Identify which cell holds the provided text, then report its [x, y] central coordinate. 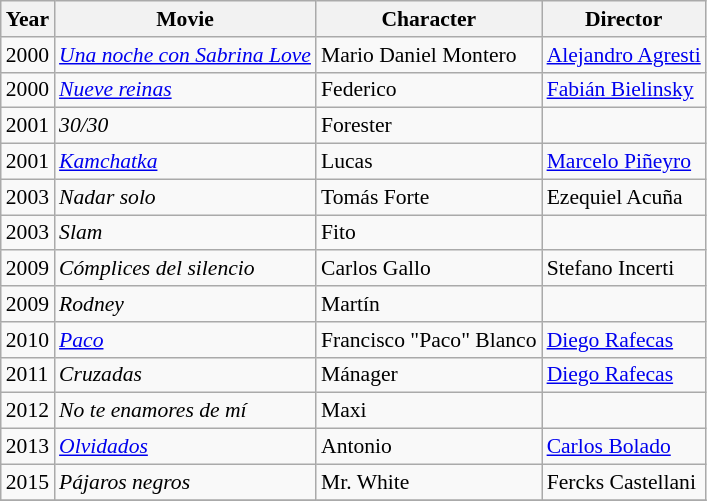
Year [28, 19]
Rodney [185, 304]
Alejandro Agresti [624, 55]
Forester [429, 126]
2010 [28, 340]
Federico [429, 90]
Tomás Forte [429, 197]
Marcelo Piñeyro [624, 162]
2011 [28, 375]
Olvidados [185, 447]
2013 [28, 447]
Fito [429, 233]
Cruzadas [185, 375]
Kamchatka [185, 162]
Carlos Bolado [624, 447]
Ezequiel Acuña [624, 197]
Paco [185, 340]
Mánager [429, 375]
Character [429, 19]
Mr. White [429, 482]
30/30 [185, 126]
Mario Daniel Montero [429, 55]
No te enamores de mí [185, 411]
Antonio [429, 447]
Martín [429, 304]
Nueve reinas [185, 90]
2012 [28, 411]
Pájaros negros [185, 482]
Director [624, 19]
Cómplices del silencio [185, 269]
Carlos Gallo [429, 269]
Francisco "Paco" Blanco [429, 340]
Stefano Incerti [624, 269]
Nadar solo [185, 197]
Lucas [429, 162]
Fercks Castellani [624, 482]
Maxi [429, 411]
Slam [185, 233]
Fabián Bielinsky [624, 90]
Una noche con Sabrina Love [185, 55]
Movie [185, 19]
2015 [28, 482]
